Extract the (X, Y) coordinate from the center of the cell holding the provided text.  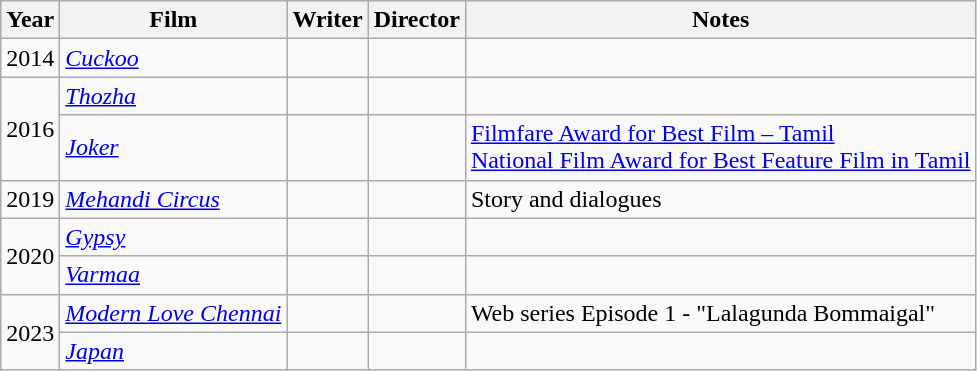
Director (416, 20)
2019 (30, 199)
Web series Episode 1 - "Lalagunda Bommaigal" (720, 313)
Thozha (174, 96)
Filmfare Award for Best Film – TamilNational Film Award for Best Feature Film in Tamil (720, 148)
Gypsy (174, 237)
Year (30, 20)
2020 (30, 256)
2016 (30, 128)
Film (174, 20)
Mehandi Circus (174, 199)
2023 (30, 332)
Notes (720, 20)
Japan (174, 351)
Modern Love Chennai (174, 313)
Writer (328, 20)
Story and dialogues (720, 199)
2014 (30, 58)
Varmaa (174, 275)
Joker (174, 148)
Cuckoo (174, 58)
